For the text-containing cell, return its midpoint in [x, y] coordinate format. 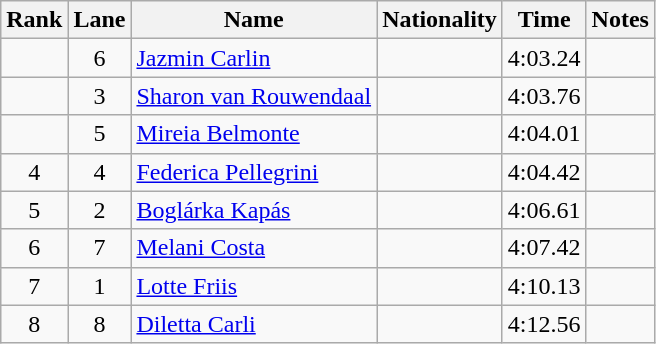
Diletta Carli [254, 324]
Mireia Belmonte [254, 134]
Boglárka Kapás [254, 210]
4:12.56 [544, 324]
4:06.61 [544, 210]
Nationality [440, 20]
2 [100, 210]
Name [254, 20]
Time [544, 20]
Jazmin Carlin [254, 58]
Federica Pellegrini [254, 172]
Melani Costa [254, 248]
4:04.42 [544, 172]
Lane [100, 20]
4:10.13 [544, 286]
Notes [620, 20]
1 [100, 286]
Lotte Friis [254, 286]
3 [100, 96]
4:07.42 [544, 248]
4:03.24 [544, 58]
Sharon van Rouwendaal [254, 96]
4:04.01 [544, 134]
Rank [34, 20]
4:03.76 [544, 96]
